Provide the (x, y) coordinate of the cell's center where the given text is located.  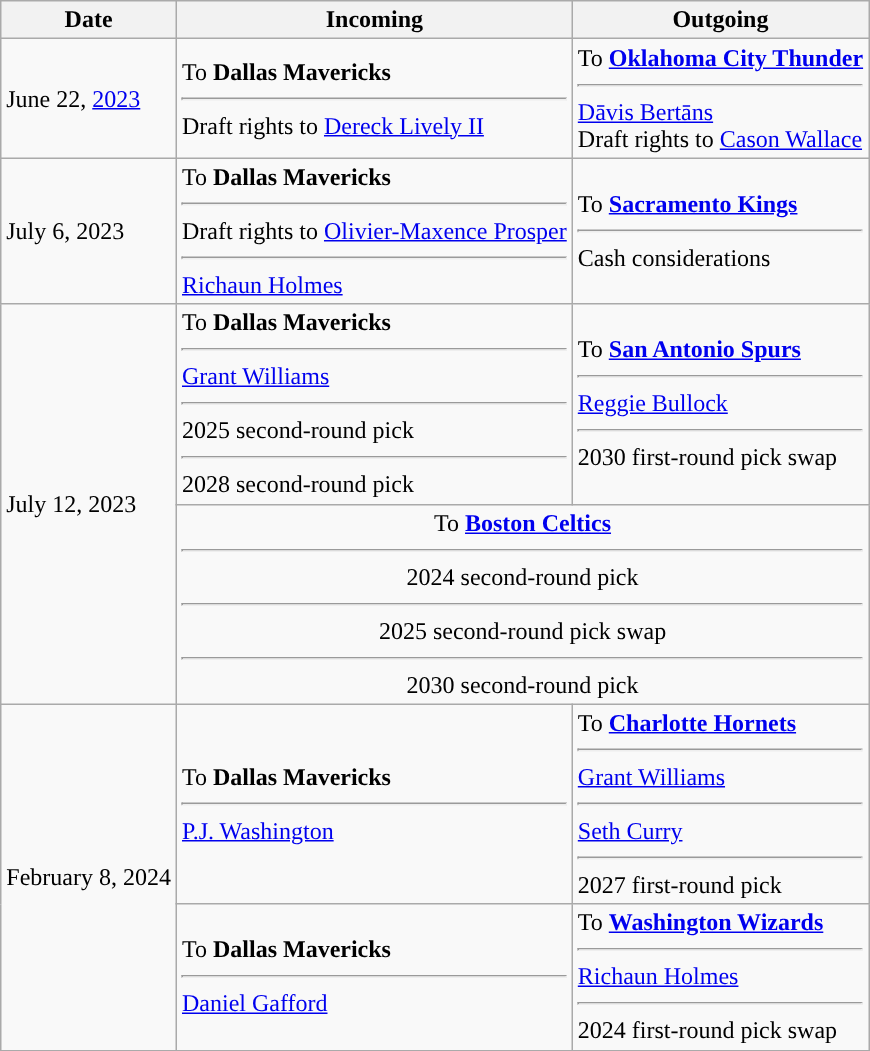
To Dallas MavericksDraft rights to Olivier-Maxence ProsperRichaun Holmes (374, 231)
To Charlotte HornetsGrant WilliamsSeth Curry2027 first-round pick (720, 804)
To Oklahoma City ThunderDāvis BertānsDraft rights to Cason Wallace (720, 98)
To Dallas MavericksDraft rights to Dereck Lively II (374, 98)
June 22, 2023 (89, 98)
July 12, 2023 (89, 504)
Date (89, 20)
To Dallas MavericksGrant Williams2025 second-round pick2028 second-round pick (374, 404)
To Boston Celtics2024 second-round pick2025 second-round pick swap2030 second-round pick (522, 604)
July 6, 2023 (89, 231)
To Sacramento KingsCash considerations (720, 231)
To Dallas MavericksDaniel Gafford (374, 977)
February 8, 2024 (89, 877)
To San Antonio SpursReggie Bullock2030 first-round pick swap (720, 404)
Outgoing (720, 20)
To Washington WizardsRichaun Holmes2024 first-round pick swap (720, 977)
Incoming (374, 20)
To Dallas MavericksP.J. Washington (374, 804)
